For the text-containing cell, return its midpoint in (X, Y) coordinate format. 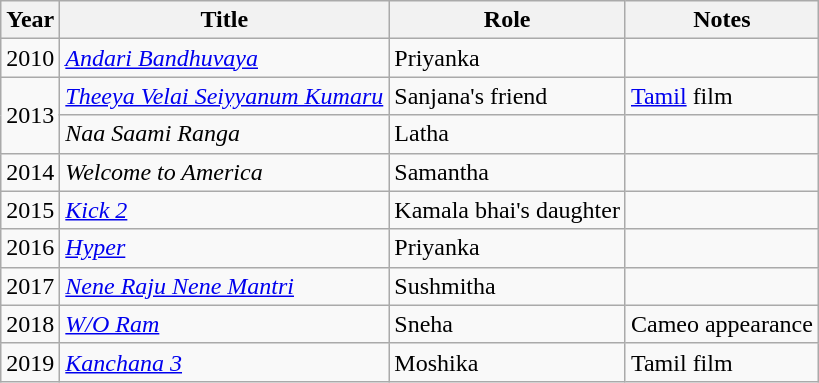
Sushmitha (508, 286)
Samantha (508, 172)
Andari Bandhuvaya (224, 58)
Moshika (508, 362)
Notes (722, 20)
Role (508, 20)
Kanchana 3 (224, 362)
Hyper (224, 248)
2019 (30, 362)
2010 (30, 58)
Theeya Velai Seiyyanum Kumaru (224, 96)
2018 (30, 324)
Sneha (508, 324)
W/O Ram (224, 324)
Cameo appearance (722, 324)
Title (224, 20)
Kick 2 (224, 210)
Nene Raju Nene Mantri (224, 286)
2013 (30, 115)
Naa Saami Ranga (224, 134)
2016 (30, 248)
2014 (30, 172)
Welcome to America (224, 172)
Kamala bhai's daughter (508, 210)
2017 (30, 286)
Sanjana's friend (508, 96)
2015 (30, 210)
Year (30, 20)
Latha (508, 134)
